Return (X, Y) of the center of cell containing provided text 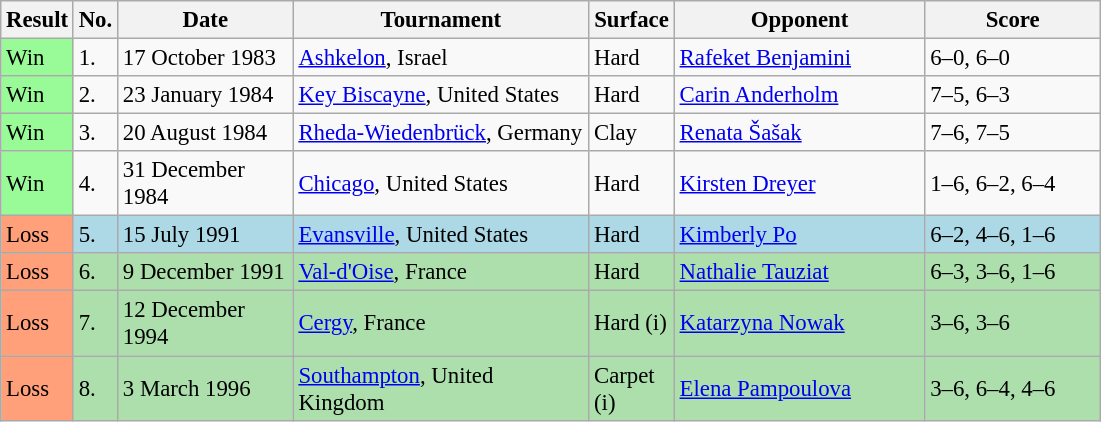
Key Biscayne, United States (441, 95)
15 July 1991 (205, 235)
Hard (i) (632, 324)
No. (95, 20)
Kirsten Dreyer (800, 184)
Elena Pampoulova (800, 388)
Score (1013, 20)
Evansville, United States (441, 235)
Opponent (800, 20)
1. (95, 58)
7. (95, 324)
Kimberly Po (800, 235)
6–2, 4–6, 1–6 (1013, 235)
Carin Anderholm (800, 95)
Katarzyna Nowak (800, 324)
Tournament (441, 20)
20 August 1984 (205, 133)
Renata Šašak (800, 133)
Chicago, United States (441, 184)
7–6, 7–5 (1013, 133)
2. (95, 95)
8. (95, 388)
1–6, 6–2, 6–4 (1013, 184)
3–6, 3–6 (1013, 324)
Rafeket Benjamini (800, 58)
6–0, 6–0 (1013, 58)
Carpet (i) (632, 388)
3–6, 6–4, 4–6 (1013, 388)
Result (38, 20)
6. (95, 273)
4. (95, 184)
7–5, 6–3 (1013, 95)
3 March 1996 (205, 388)
Nathalie Tauziat (800, 273)
Val-d'Oise, France (441, 273)
17 October 1983 (205, 58)
Date (205, 20)
12 December 1994 (205, 324)
31 December 1984 (205, 184)
3. (95, 133)
9 December 1991 (205, 273)
Southampton, United Kingdom (441, 388)
Ashkelon, Israel (441, 58)
Cergy, France (441, 324)
5. (95, 235)
Rheda-Wiedenbrück, Germany (441, 133)
Surface (632, 20)
6–3, 3–6, 1–6 (1013, 273)
Clay (632, 133)
23 January 1984 (205, 95)
